For the text-containing cell, return its midpoint in [X, Y] coordinate format. 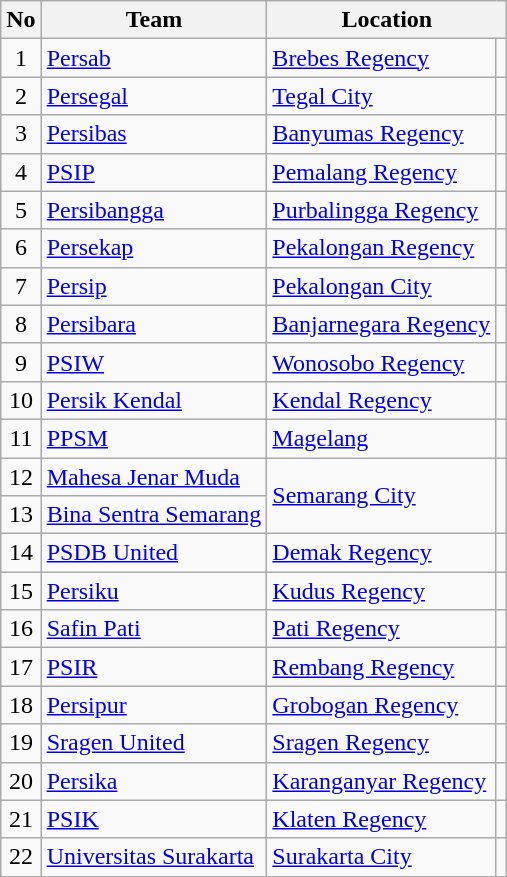
Banyumas Regency [382, 134]
Mahesa Jenar Muda [154, 477]
Magelang [382, 438]
Demak Regency [382, 553]
PSIR [154, 667]
5 [21, 210]
Semarang City [382, 496]
Persibangga [154, 210]
8 [21, 324]
10 [21, 400]
11 [21, 438]
4 [21, 172]
Persika [154, 781]
Bina Sentra Semarang [154, 515]
Persibas [154, 134]
Pekalongan City [382, 286]
9 [21, 362]
12 [21, 477]
Sragen Regency [382, 743]
Kudus Regency [382, 591]
PSIK [154, 819]
Persiku [154, 591]
Location [387, 20]
Universitas Surakarta [154, 857]
Sragen United [154, 743]
PPSM [154, 438]
Klaten Regency [382, 819]
16 [21, 629]
17 [21, 667]
2 [21, 96]
Brebes Regency [382, 58]
Kendal Regency [382, 400]
Grobogan Regency [382, 705]
19 [21, 743]
18 [21, 705]
Safin Pati [154, 629]
Tegal City [382, 96]
PSIW [154, 362]
Karanganyar Regency [382, 781]
Persipur [154, 705]
22 [21, 857]
14 [21, 553]
Persab [154, 58]
Banjarnegara Regency [382, 324]
Persekap [154, 248]
Persegal [154, 96]
PSDB United [154, 553]
Pekalongan Regency [382, 248]
Pati Regency [382, 629]
6 [21, 248]
15 [21, 591]
1 [21, 58]
Rembang Regency [382, 667]
13 [21, 515]
20 [21, 781]
7 [21, 286]
Pemalang Regency [382, 172]
No [21, 20]
Surakarta City [382, 857]
21 [21, 819]
PSIP [154, 172]
Purbalingga Regency [382, 210]
Persik Kendal [154, 400]
Persip [154, 286]
Persibara [154, 324]
Wonosobo Regency [382, 362]
Team [154, 20]
3 [21, 134]
